Determine the [X, Y] coordinate at the center of the cell enclosing the given text.  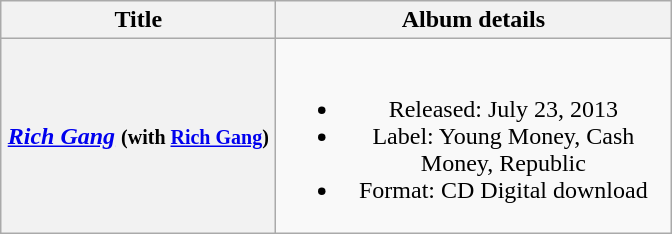
Released: July 23, 2013Label: Young Money, Cash Money, RepublicFormat: CD Digital download [474, 136]
Album details [474, 20]
Title [138, 20]
Rich Gang (with Rich Gang) [138, 136]
